Search for the cell housing the specified text and yield its (X, Y) center coordinate. 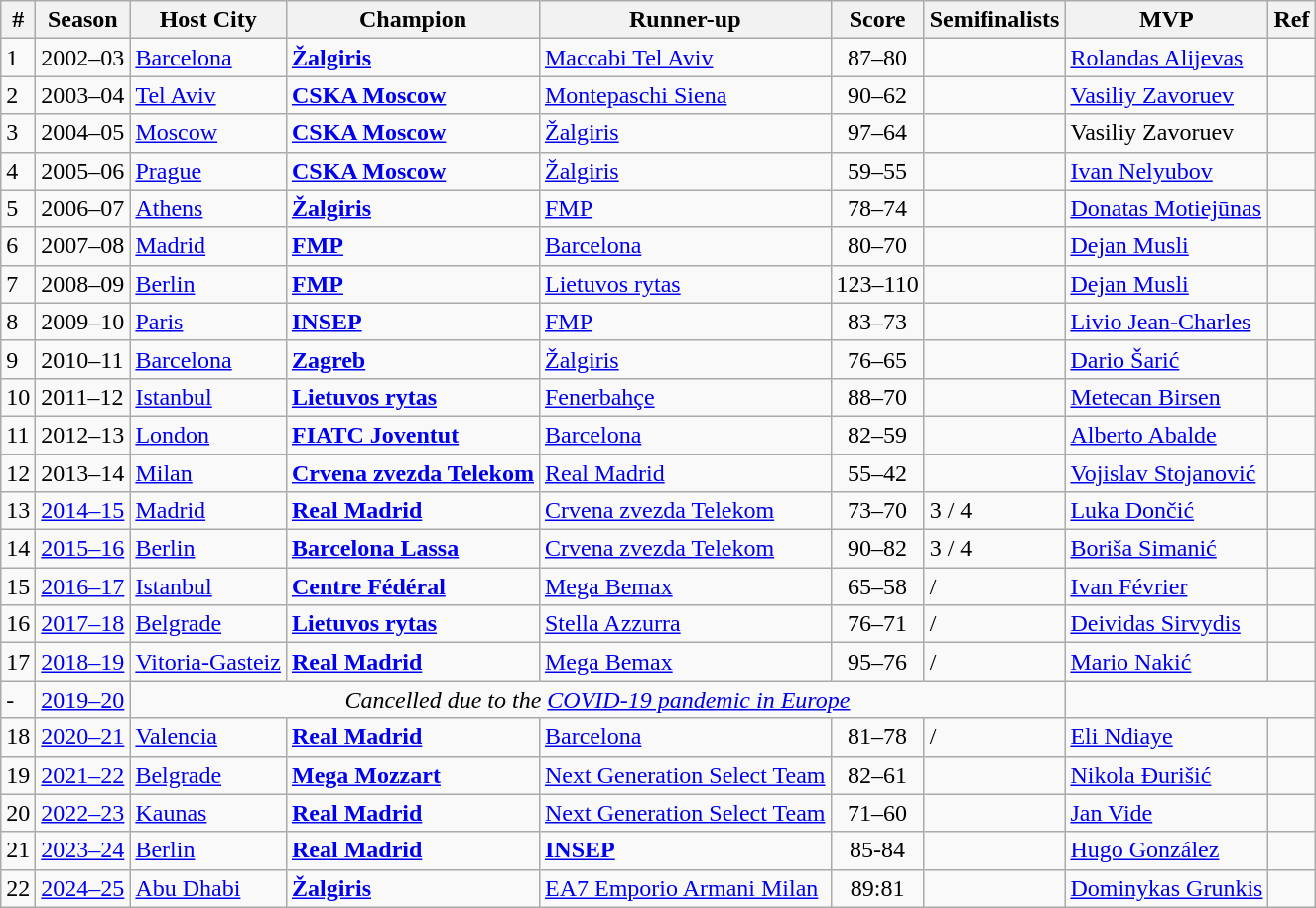
2002–03 (83, 58)
Donatas Motiejūnas (1167, 208)
2006–07 (83, 208)
6 (18, 246)
19 (18, 775)
2020–21 (83, 737)
Moscow (208, 133)
Boriša Simanić (1167, 549)
85-84 (877, 850)
2003–04 (83, 95)
78–74 (877, 208)
82–61 (877, 775)
90–62 (877, 95)
2010–11 (83, 359)
59–55 (877, 171)
Deividas Sirvydis (1167, 624)
20 (18, 813)
2019–20 (83, 700)
Vitoria-Gasteiz (208, 662)
4 (18, 171)
73–70 (877, 511)
2016–17 (83, 586)
Athens (208, 208)
Alberto Abalde (1167, 435)
5 (18, 208)
55–42 (877, 473)
Dario Šarić (1167, 359)
2023–24 (83, 850)
- (18, 700)
2008–09 (83, 284)
Prague (208, 171)
9 (18, 359)
17 (18, 662)
FIATC Joventut (413, 435)
Nikola Đurišić (1167, 775)
Semifinalists (994, 20)
90–82 (877, 549)
18 (18, 737)
12 (18, 473)
Valencia (208, 737)
22 (18, 888)
71–60 (877, 813)
2004–05 (83, 133)
Score (877, 20)
2013–14 (83, 473)
Tel Aviv (208, 95)
Ivan Nelyubov (1167, 171)
Champion (413, 20)
76–71 (877, 624)
16 (18, 624)
2005–06 (83, 171)
2007–08 (83, 246)
Hugo González (1167, 850)
Luka Dončić (1167, 511)
London (208, 435)
Milan (208, 473)
Livio Jean-Charles (1167, 322)
Runner-up (685, 20)
Barcelona Lassa (413, 549)
82–59 (877, 435)
Jan Vide (1167, 813)
EA7 Emporio Armani Milan (685, 888)
21 (18, 850)
Ref (1292, 20)
Maccabi Tel Aviv (685, 58)
2021–22 (83, 775)
Eli Ndiaye (1167, 737)
2015–16 (83, 549)
Mega Mozzart (413, 775)
97–64 (877, 133)
2024–25 (83, 888)
Paris (208, 322)
80–70 (877, 246)
2 (18, 95)
88–70 (877, 397)
Centre Fédéral (413, 586)
Metecan Birsen (1167, 397)
Montepaschi Siena (685, 95)
13 (18, 511)
15 (18, 586)
2009–10 (83, 322)
8 (18, 322)
Vojislav Stojanović (1167, 473)
Cancelled due to the COVID-19 pandemic in Europe (597, 700)
7 (18, 284)
2017–18 (83, 624)
89:81 (877, 888)
2022–23 (83, 813)
Stella Azzurra (685, 624)
87–80 (877, 58)
2014–15 (83, 511)
Rolandas Alijevas (1167, 58)
76–65 (877, 359)
10 (18, 397)
Host City (208, 20)
Fenerbahçe (685, 397)
# (18, 20)
123–110 (877, 284)
Abu Dhabi (208, 888)
Dominykas Grunkis (1167, 888)
81–78 (877, 737)
Ivan Février (1167, 586)
2012–13 (83, 435)
95–76 (877, 662)
Kaunas (208, 813)
Season (83, 20)
14 (18, 549)
Zagreb (413, 359)
83–73 (877, 322)
2011–12 (83, 397)
2018–19 (83, 662)
65–58 (877, 586)
3 (18, 133)
MVP (1167, 20)
Mario Nakić (1167, 662)
11 (18, 435)
1 (18, 58)
